From the cell containing the given text, extract its center point as [X, Y] coordinate. 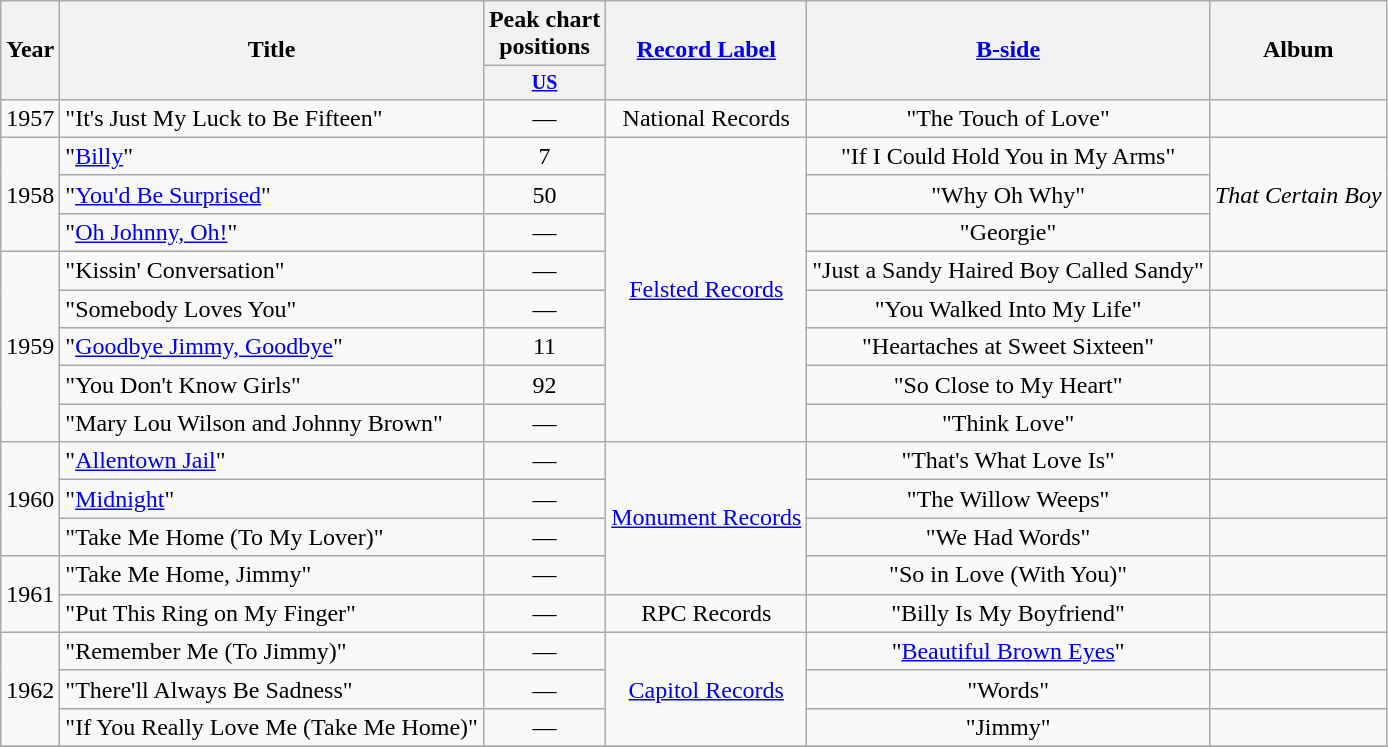
B-side [1008, 50]
"So Close to My Heart" [1008, 385]
"Remember Me (To Jimmy)" [272, 651]
US [544, 82]
"Somebody Loves You" [272, 309]
Year [30, 50]
Record Label [706, 50]
"Allentown Jail" [272, 461]
Album [1298, 50]
1957 [30, 118]
"You Don't Know Girls" [272, 385]
"Goodbye Jimmy, Goodbye" [272, 347]
"Beautiful Brown Eyes" [1008, 651]
"We Had Words" [1008, 537]
Felsted Records [706, 289]
That Certain Boy [1298, 194]
"Think Love" [1008, 423]
"Put This Ring on My Finger" [272, 613]
"Words" [1008, 689]
"You Walked Into My Life" [1008, 309]
7 [544, 156]
"Why Oh Why" [1008, 194]
"Jimmy" [1008, 727]
92 [544, 385]
"Take Me Home, Jimmy" [272, 575]
"Take Me Home (To My Lover)" [272, 537]
Capitol Records [706, 689]
1959 [30, 347]
1960 [30, 499]
"It's Just My Luck to Be Fifteen" [272, 118]
"Mary Lou Wilson and Johnny Brown" [272, 423]
1961 [30, 594]
Peak chartpositions [544, 34]
"Kissin' Conversation" [272, 271]
"The Willow Weeps" [1008, 499]
Title [272, 50]
"Just a Sandy Haired Boy Called Sandy" [1008, 271]
RPC Records [706, 613]
"If I Could Hold You in My Arms" [1008, 156]
"Billy Is My Boyfriend" [1008, 613]
50 [544, 194]
"Billy" [272, 156]
1962 [30, 689]
"Midnight" [272, 499]
"The Touch of Love" [1008, 118]
1958 [30, 194]
"Oh Johnny, Oh!" [272, 232]
Monument Records [706, 518]
"There'll Always Be Sadness" [272, 689]
"Georgie" [1008, 232]
National Records [706, 118]
"You'd Be Surprised" [272, 194]
"That's What Love Is" [1008, 461]
"If You Really Love Me (Take Me Home)" [272, 727]
"So in Love (With You)" [1008, 575]
11 [544, 347]
"Heartaches at Sweet Sixteen" [1008, 347]
